Scan for the cell matching the given text and deliver its [x, y] coordinate at center. 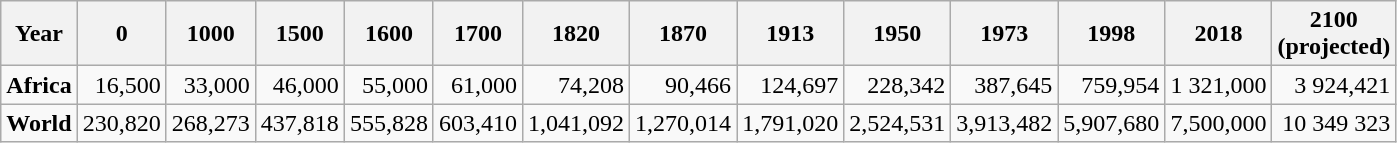
33,000 [210, 85]
230,820 [122, 123]
1998 [1112, 34]
1,791,020 [790, 123]
16,500 [122, 85]
Year [39, 34]
1950 [898, 34]
Africa [39, 85]
61,000 [478, 85]
268,273 [210, 123]
1,041,092 [576, 123]
3 924,421 [1334, 85]
1870 [684, 34]
World [39, 123]
2100(projected) [1334, 34]
7,500,000 [1218, 123]
228,342 [898, 85]
2018 [1218, 34]
1973 [1004, 34]
1000 [210, 34]
1913 [790, 34]
1,270,014 [684, 123]
2,524,531 [898, 123]
90,466 [684, 85]
1820 [576, 34]
1600 [388, 34]
555,828 [388, 123]
603,410 [478, 123]
1 321,000 [1218, 85]
10 349 323 [1334, 123]
55,000 [388, 85]
1700 [478, 34]
3,913,482 [1004, 123]
759,954 [1112, 85]
74,208 [576, 85]
5,907,680 [1112, 123]
1500 [300, 34]
0 [122, 34]
437,818 [300, 123]
387,645 [1004, 85]
124,697 [790, 85]
46,000 [300, 85]
